Detect which cell encompasses the target text, then output its [x, y] center coordinate. 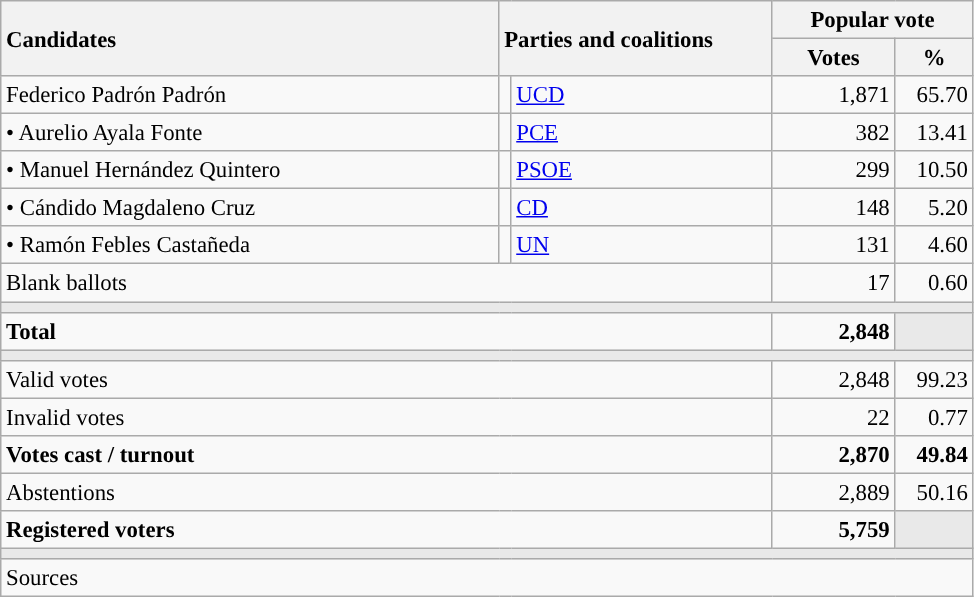
Candidates [250, 38]
Blank ballots [386, 283]
10.50 [934, 170]
Sources [487, 578]
65.70 [934, 95]
49.84 [934, 455]
13.41 [934, 133]
CD [642, 208]
0.77 [934, 417]
4.60 [934, 245]
Registered voters [386, 530]
5,759 [834, 530]
PCE [642, 133]
• Manuel Hernández Quintero [250, 170]
Votes cast / turnout [386, 455]
Invalid votes [386, 417]
22 [834, 417]
0.60 [934, 283]
• Ramón Febles Castañeda [250, 245]
99.23 [934, 379]
• Cándido Magdaleno Cruz [250, 208]
Federico Padrón Padrón [250, 95]
299 [834, 170]
382 [834, 133]
50.16 [934, 492]
Votes [834, 58]
2,889 [834, 492]
• Aurelio Ayala Fonte [250, 133]
2,870 [834, 455]
1,871 [834, 95]
5.20 [934, 208]
% [934, 58]
Popular vote [872, 20]
UCD [642, 95]
131 [834, 245]
Abstentions [386, 492]
17 [834, 283]
Valid votes [386, 379]
UN [642, 245]
Parties and coalitions [636, 38]
Total [386, 331]
148 [834, 208]
PSOE [642, 170]
